Capture the cell that displays the provided text and extract its [X, Y] central coordinate. 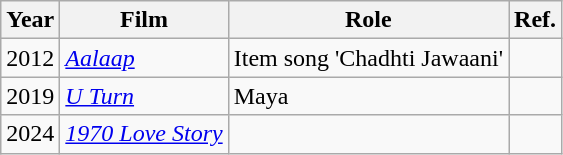
Maya [368, 96]
Aalaap [144, 58]
1970 Love Story [144, 134]
2019 [30, 96]
Ref. [536, 20]
Film [144, 20]
2024 [30, 134]
Year [30, 20]
Role [368, 20]
2012 [30, 58]
U Turn [144, 96]
Item song 'Chadhti Jawaani' [368, 58]
